Scan for the cell matching the given text and deliver its (x, y) coordinate at center. 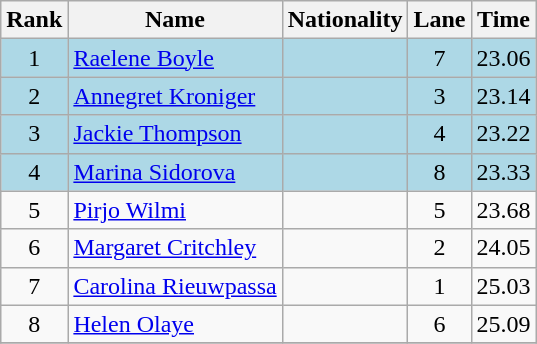
Marina Sidorova (175, 172)
Name (175, 20)
24.05 (504, 248)
23.06 (504, 58)
Jackie Thompson (175, 134)
Time (504, 20)
Margaret Critchley (175, 248)
23.14 (504, 96)
Raelene Boyle (175, 58)
Carolina Rieuwpassa (175, 286)
Nationality (345, 20)
Annegret Kroniger (175, 96)
Pirjo Wilmi (175, 210)
Helen Olaye (175, 324)
Lane (440, 20)
23.33 (504, 172)
25.09 (504, 324)
23.68 (504, 210)
23.22 (504, 134)
Rank (34, 20)
25.03 (504, 286)
